Scan for the cell matching the given text and deliver its [X, Y] coordinate at center. 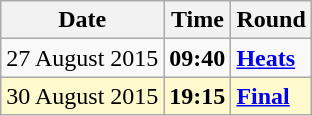
30 August 2015 [82, 96]
27 August 2015 [82, 58]
Heats [271, 58]
Date [82, 20]
Final [271, 96]
Time [198, 20]
09:40 [198, 58]
Round [271, 20]
19:15 [198, 96]
